Return [x, y] of the center of cell containing provided text 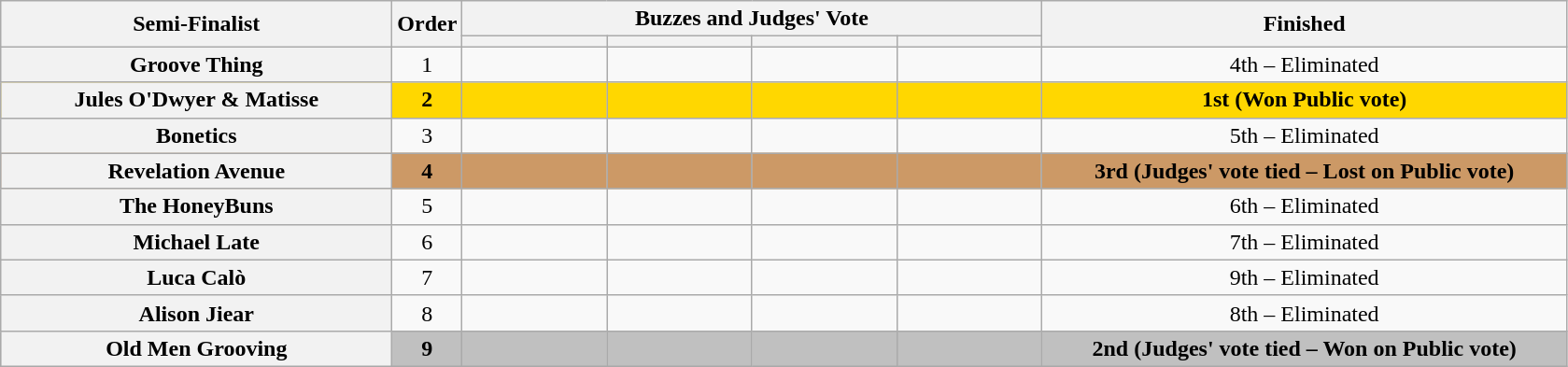
1st (Won Public vote) [1304, 100]
4th – Eliminated [1304, 64]
8th – Eliminated [1304, 313]
Buzzes and Judges' Vote [752, 19]
6 [428, 242]
4 [428, 171]
Michael Late [196, 242]
Order [428, 24]
Semi-Finalist [196, 24]
Jules O'Dwyer & Matisse [196, 100]
Revelation Avenue [196, 171]
5th – Eliminated [1304, 135]
7th – Eliminated [1304, 242]
7 [428, 277]
Bonetics [196, 135]
3 [428, 135]
5 [428, 206]
2 [428, 100]
9 [428, 348]
8 [428, 313]
Old Men Grooving [196, 348]
2nd (Judges' vote tied – Won on Public vote) [1304, 348]
1 [428, 64]
Alison Jiear [196, 313]
3rd (Judges' vote tied – Lost on Public vote) [1304, 171]
6th – Eliminated [1304, 206]
Groove Thing [196, 64]
Finished [1304, 24]
Luca Calò [196, 277]
The HoneyBuns [196, 206]
9th – Eliminated [1304, 277]
